For the text-containing cell, return its midpoint in (x, y) coordinate format. 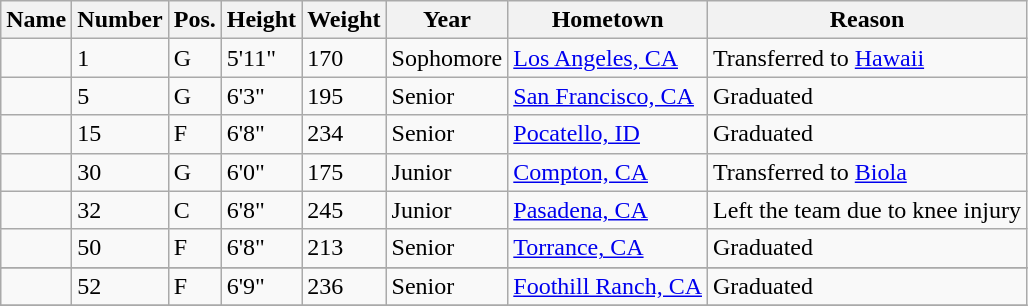
Name (36, 20)
Los Angeles, CA (608, 58)
Hometown (608, 20)
C (194, 210)
236 (344, 286)
Torrance, CA (608, 248)
5 (120, 96)
Year (447, 20)
Sophomore (447, 58)
6'3" (261, 96)
213 (344, 248)
Transferred to Biola (868, 172)
1 (120, 58)
15 (120, 134)
Foothill Ranch, CA (608, 286)
52 (120, 286)
6'0" (261, 172)
Height (261, 20)
30 (120, 172)
Compton, CA (608, 172)
San Francisco, CA (608, 96)
Pocatello, ID (608, 134)
195 (344, 96)
245 (344, 210)
5'11" (261, 58)
6'9" (261, 286)
Number (120, 20)
175 (344, 172)
Pos. (194, 20)
170 (344, 58)
Transferred to Hawaii (868, 58)
32 (120, 210)
50 (120, 248)
234 (344, 134)
Reason (868, 20)
Left the team due to knee injury (868, 210)
Pasadena, CA (608, 210)
Weight (344, 20)
